Return [x, y] of the center of cell containing provided text 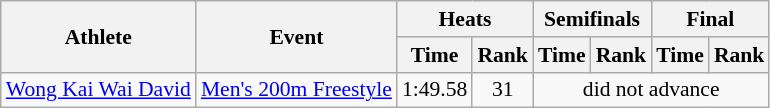
Athlete [98, 36]
1:49.58 [434, 90]
Semifinals [592, 19]
Wong Kai Wai David [98, 90]
31 [502, 90]
Men's 200m Freestyle [296, 90]
Event [296, 36]
Heats [465, 19]
Final [710, 19]
did not advance [651, 90]
